Identify which cell holds the provided text, then report its (X, Y) central coordinate. 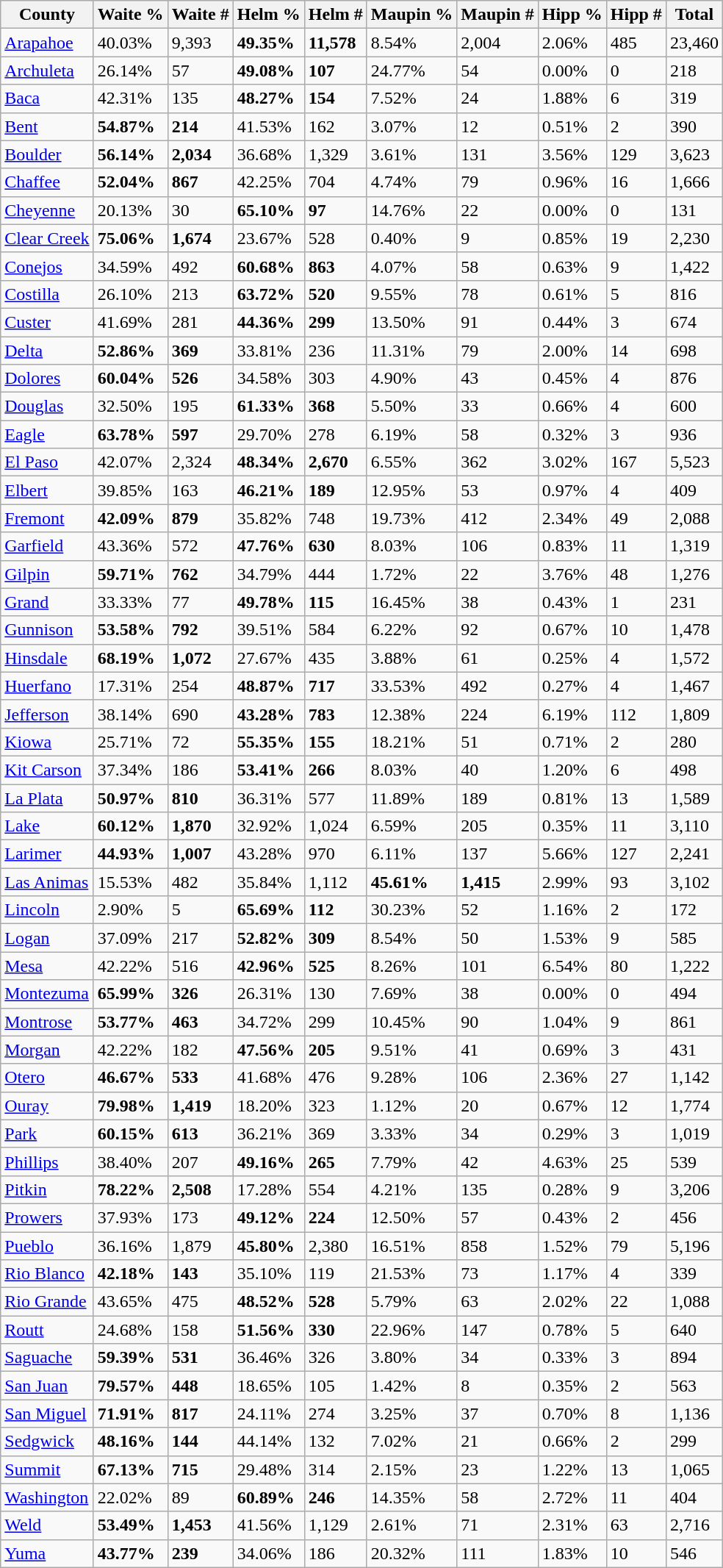
2,241 (694, 854)
236 (335, 351)
26.31% (269, 994)
476 (335, 1078)
4.07% (411, 266)
0.85% (572, 238)
29.48% (269, 1469)
Cheyenne (47, 210)
52.86% (131, 351)
46.67% (131, 1078)
Pitkin (47, 1189)
0.29% (572, 1134)
111 (497, 1553)
1,319 (694, 546)
690 (200, 714)
6.59% (411, 826)
0.71% (572, 742)
Routt (47, 1330)
1,809 (694, 714)
409 (694, 490)
15.53% (131, 882)
498 (694, 770)
231 (694, 602)
435 (335, 658)
640 (694, 1330)
2,088 (694, 518)
1,129 (335, 1525)
266 (335, 770)
68.19% (131, 658)
2.06% (572, 43)
Douglas (47, 407)
704 (335, 182)
584 (335, 630)
48 (636, 574)
1.83% (572, 1553)
119 (335, 1274)
1,276 (694, 574)
14.35% (411, 1497)
162 (335, 126)
42.31% (131, 99)
59.71% (131, 574)
48.52% (269, 1302)
Jefferson (47, 714)
25 (636, 1161)
Conejos (47, 266)
2.36% (572, 1078)
448 (200, 1386)
630 (335, 546)
1,415 (497, 882)
172 (694, 910)
Larimer (47, 854)
1,870 (200, 826)
11,578 (335, 43)
30.23% (411, 910)
Costilla (47, 294)
38.14% (131, 714)
San Miguel (47, 1414)
49.12% (269, 1217)
1,422 (694, 266)
303 (335, 379)
75.06% (131, 238)
2.99% (572, 882)
Eagle (47, 434)
526 (200, 379)
0.25% (572, 658)
7.52% (411, 99)
158 (200, 1330)
5.66% (572, 854)
431 (694, 1050)
Delta (47, 351)
26.14% (131, 71)
1,666 (694, 182)
51.56% (269, 1330)
80 (636, 966)
2.00% (572, 351)
36.46% (269, 1358)
1.52% (572, 1246)
39.51% (269, 630)
35.82% (269, 518)
41.69% (131, 322)
36.21% (269, 1134)
8.26% (411, 966)
30 (200, 210)
2,034 (200, 154)
783 (335, 714)
63.78% (131, 434)
Morgan (47, 1050)
Montrose (47, 1022)
2,230 (694, 238)
Phillips (47, 1161)
339 (694, 1274)
34.59% (131, 266)
Dolores (47, 379)
2.02% (572, 1302)
0.61% (572, 294)
1.16% (572, 910)
34.58% (269, 379)
Garfield (47, 546)
6.54% (572, 966)
60.68% (269, 266)
3.33% (411, 1134)
2,380 (335, 1246)
24 (497, 99)
546 (694, 1553)
Weld (47, 1525)
1,112 (335, 882)
73 (497, 1274)
53.58% (131, 630)
49.16% (269, 1161)
330 (335, 1330)
1.88% (572, 99)
218 (694, 71)
7.02% (411, 1442)
239 (200, 1553)
19 (636, 238)
748 (335, 518)
107 (335, 71)
5.79% (411, 1302)
3,206 (694, 1189)
Archuleta (47, 71)
115 (335, 602)
810 (200, 798)
50 (497, 938)
1.04% (572, 1022)
Summit (47, 1469)
876 (694, 379)
63.72% (269, 294)
38.40% (131, 1161)
9.51% (411, 1050)
65.69% (269, 910)
213 (200, 294)
456 (694, 1217)
78 (497, 294)
Hipp % (572, 15)
60.12% (131, 826)
1,589 (694, 798)
792 (200, 630)
1,467 (694, 686)
1 (636, 602)
43 (497, 379)
35.10% (269, 1274)
Elbert (47, 490)
77 (200, 602)
42.18% (131, 1274)
13.50% (411, 322)
494 (694, 994)
21 (497, 1442)
Pueblo (47, 1246)
60.89% (269, 1497)
3.56% (572, 154)
60.15% (131, 1134)
91 (497, 322)
817 (200, 1414)
23 (497, 1469)
1.20% (572, 770)
674 (694, 322)
41.68% (269, 1078)
1,065 (694, 1469)
4.90% (411, 379)
246 (335, 1497)
La Plata (47, 798)
485 (636, 43)
14 (636, 351)
42.96% (269, 966)
3,623 (694, 154)
1.22% (572, 1469)
33 (497, 407)
Helm # (335, 15)
280 (694, 742)
49.78% (269, 602)
7.79% (411, 1161)
137 (497, 854)
132 (335, 1442)
53.77% (131, 1022)
Rio Grande (47, 1302)
2.72% (572, 1497)
53.41% (269, 770)
48.27% (269, 99)
56.14% (131, 154)
44.93% (131, 854)
59.39% (131, 1358)
585 (694, 938)
18.21% (411, 742)
12.38% (411, 714)
463 (200, 1022)
55.35% (269, 742)
34.79% (269, 574)
314 (335, 1469)
29.70% (269, 434)
281 (200, 322)
22.02% (131, 1497)
37.93% (131, 1217)
167 (636, 462)
14.76% (411, 210)
390 (694, 126)
2.61% (411, 1525)
Lake (47, 826)
412 (497, 518)
36.31% (269, 798)
18.20% (269, 1106)
23.67% (269, 238)
2,324 (200, 462)
2.15% (411, 1469)
0.81% (572, 798)
97 (335, 210)
27 (636, 1078)
49.35% (269, 43)
17.31% (131, 686)
42.07% (131, 462)
71 (497, 1525)
717 (335, 686)
Montezuma (47, 994)
577 (335, 798)
40 (497, 770)
1,142 (694, 1078)
4.74% (411, 182)
48.16% (131, 1442)
217 (200, 938)
34.06% (269, 1553)
0.45% (572, 379)
0.69% (572, 1050)
0.63% (572, 266)
Gilpin (47, 574)
17.28% (269, 1189)
0.70% (572, 1414)
71.91% (131, 1414)
533 (200, 1078)
36.68% (269, 154)
43.65% (131, 1302)
22.96% (411, 1330)
21.53% (411, 1274)
33.53% (411, 686)
11.89% (411, 798)
2,670 (335, 462)
214 (200, 126)
24.11% (269, 1414)
36.16% (131, 1246)
482 (200, 882)
Maupin # (497, 15)
1,072 (200, 658)
42.09% (131, 518)
Baca (47, 99)
1.53% (572, 938)
Mesa (47, 966)
27.67% (269, 658)
Park (47, 1134)
9.28% (411, 1078)
0.44% (572, 322)
3.25% (411, 1414)
2.31% (572, 1525)
51 (497, 742)
61 (497, 658)
5,196 (694, 1246)
6.11% (411, 854)
936 (694, 434)
20 (497, 1106)
Rio Blanco (47, 1274)
867 (200, 182)
35.84% (269, 882)
2,716 (694, 1525)
54 (497, 71)
182 (200, 1050)
127 (636, 854)
Washington (47, 1497)
79.57% (131, 1386)
309 (335, 938)
78.22% (131, 1189)
San Juan (47, 1386)
4.63% (572, 1161)
1,329 (335, 154)
Prowers (47, 1217)
1,478 (694, 630)
Arapahoe (47, 43)
Lincoln (47, 910)
3,110 (694, 826)
323 (335, 1106)
Helm % (269, 15)
154 (335, 99)
24.68% (131, 1330)
861 (694, 1022)
1,453 (200, 1525)
43.36% (131, 546)
16.51% (411, 1246)
254 (200, 686)
1.12% (411, 1106)
16.45% (411, 602)
47.56% (269, 1050)
0.96% (572, 182)
1,879 (200, 1246)
49.08% (269, 71)
El Paso (47, 462)
105 (335, 1386)
Las Animas (47, 882)
20.32% (411, 1553)
0.78% (572, 1330)
613 (200, 1134)
3.61% (411, 154)
9,393 (200, 43)
101 (497, 966)
54.87% (131, 126)
65.99% (131, 994)
11.31% (411, 351)
61.33% (269, 407)
Custer (47, 322)
130 (335, 994)
1,136 (694, 1414)
265 (335, 1161)
3.88% (411, 658)
41 (497, 1050)
18.65% (269, 1386)
Hinsdale (47, 658)
Boulder (47, 154)
155 (335, 742)
0.32% (572, 434)
2.90% (131, 910)
Logan (47, 938)
5.50% (411, 407)
39.85% (131, 490)
1,774 (694, 1106)
144 (200, 1442)
12.95% (411, 490)
32.92% (269, 826)
Maupin % (411, 15)
47.76% (269, 546)
20.13% (131, 210)
1.17% (572, 1274)
19.73% (411, 518)
319 (694, 99)
Kiowa (47, 742)
5,523 (694, 462)
42.25% (269, 182)
600 (694, 407)
863 (335, 266)
531 (200, 1358)
6.55% (411, 462)
7.69% (411, 994)
48.87% (269, 686)
Otero (47, 1078)
45.80% (269, 1246)
60.04% (131, 379)
37 (497, 1414)
37.34% (131, 770)
207 (200, 1161)
45.61% (411, 882)
4.21% (411, 1189)
525 (335, 966)
3.80% (411, 1358)
6.22% (411, 630)
444 (335, 574)
24.77% (411, 71)
92 (497, 630)
715 (200, 1469)
1,007 (200, 854)
475 (200, 1302)
Hipp # (636, 15)
Gunnison (47, 630)
Yuma (47, 1553)
3.76% (572, 574)
970 (335, 854)
129 (636, 154)
0.83% (572, 546)
147 (497, 1330)
572 (200, 546)
3.02% (572, 462)
404 (694, 1497)
53 (497, 490)
12.50% (411, 1217)
44.36% (269, 322)
93 (636, 882)
25.71% (131, 742)
597 (200, 434)
1.42% (411, 1386)
1,572 (694, 658)
42 (497, 1161)
1,019 (694, 1134)
Chaffee (47, 182)
44.14% (269, 1442)
23,460 (694, 43)
9.55% (411, 294)
Fremont (47, 518)
894 (694, 1358)
49 (636, 518)
Ouray (47, 1106)
Huerfano (47, 686)
516 (200, 966)
1,024 (335, 826)
48.34% (269, 462)
10.45% (411, 1022)
32.50% (131, 407)
698 (694, 351)
46.21% (269, 490)
163 (200, 490)
816 (694, 294)
50.97% (131, 798)
41.56% (269, 1525)
1,419 (200, 1106)
2,508 (200, 1189)
52.04% (131, 182)
3.07% (411, 126)
37.09% (131, 938)
173 (200, 1217)
274 (335, 1414)
33.33% (131, 602)
0.97% (572, 490)
0.40% (411, 238)
79.98% (131, 1106)
3,102 (694, 882)
16 (636, 182)
0.27% (572, 686)
Waite % (131, 15)
89 (200, 1497)
195 (200, 407)
563 (694, 1386)
Bent (47, 126)
2.34% (572, 518)
Clear Creek (47, 238)
52 (497, 910)
67.13% (131, 1469)
34.72% (269, 1022)
Saguache (47, 1358)
0.33% (572, 1358)
1,088 (694, 1302)
Kit Carson (47, 770)
362 (497, 462)
Total (694, 15)
52.82% (269, 938)
Waite # (200, 15)
26.10% (131, 294)
33.81% (269, 351)
65.10% (269, 210)
858 (497, 1246)
90 (497, 1022)
762 (200, 574)
1,222 (694, 966)
278 (335, 434)
72 (200, 742)
1,674 (200, 238)
539 (694, 1161)
Grand (47, 602)
554 (335, 1189)
40.03% (131, 43)
143 (200, 1274)
53.49% (131, 1525)
41.53% (269, 126)
Sedgwick (47, 1442)
0.28% (572, 1189)
County (47, 15)
2,004 (497, 43)
368 (335, 407)
0.51% (572, 126)
43.77% (131, 1553)
520 (335, 294)
879 (200, 518)
1.72% (411, 574)
